Detect which cell encompasses the target text, then output its [X, Y] center coordinate. 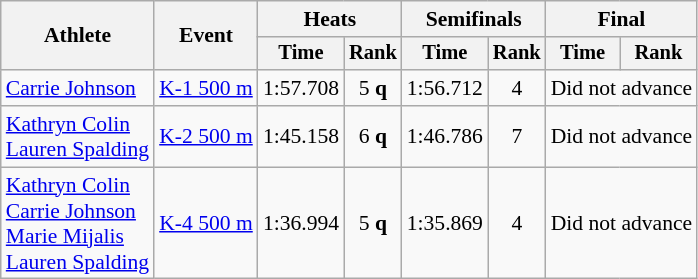
Athlete [78, 36]
Heats [330, 19]
Final [622, 19]
K-2 500 m [206, 136]
1:56.712 [445, 88]
Carrie Johnson [78, 88]
1:45.158 [301, 136]
1:35.869 [445, 223]
1:46.786 [445, 136]
Semifinals [474, 19]
K-4 500 m [206, 223]
7 [517, 136]
1:36.994 [301, 223]
6 q [373, 136]
Kathryn ColinLauren Spalding [78, 136]
K-1 500 m [206, 88]
1:57.708 [301, 88]
Event [206, 36]
Kathryn ColinCarrie JohnsonMarie MijalisLauren Spalding [78, 223]
